Locate the cell with the specified text and output its [X, Y] center coordinate. 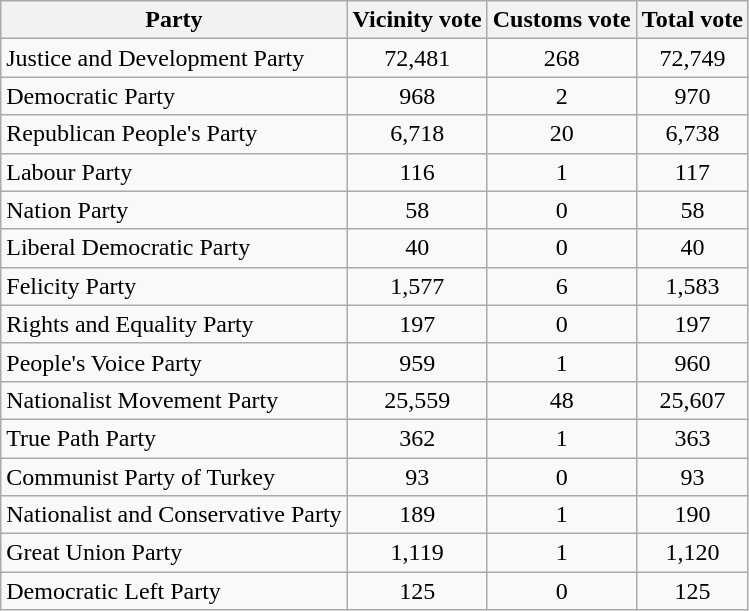
Democratic Left Party [174, 591]
1,120 [692, 553]
Nationalist and Conservative Party [174, 515]
Vicinity vote [417, 20]
Communist Party of Turkey [174, 477]
362 [417, 438]
Labour Party [174, 172]
970 [692, 96]
6 [562, 286]
48 [562, 400]
968 [417, 96]
6,738 [692, 134]
117 [692, 172]
Liberal Democratic Party [174, 248]
363 [692, 438]
Nationalist Movement Party [174, 400]
190 [692, 515]
People's Voice Party [174, 362]
True Path Party [174, 438]
189 [417, 515]
2 [562, 96]
6,718 [417, 134]
960 [692, 362]
Justice and Development Party [174, 58]
Great Union Party [174, 553]
Total vote [692, 20]
72,481 [417, 58]
1,577 [417, 286]
Rights and Equality Party [174, 324]
25,559 [417, 400]
Felicity Party [174, 286]
Republican People's Party [174, 134]
25,607 [692, 400]
1,583 [692, 286]
72,749 [692, 58]
1,119 [417, 553]
116 [417, 172]
Party [174, 20]
959 [417, 362]
Customs vote [562, 20]
Democratic Party [174, 96]
Nation Party [174, 210]
20 [562, 134]
268 [562, 58]
